Pinpoint the cell where the given text exists, returning its [X, Y] midpoint coordinate. 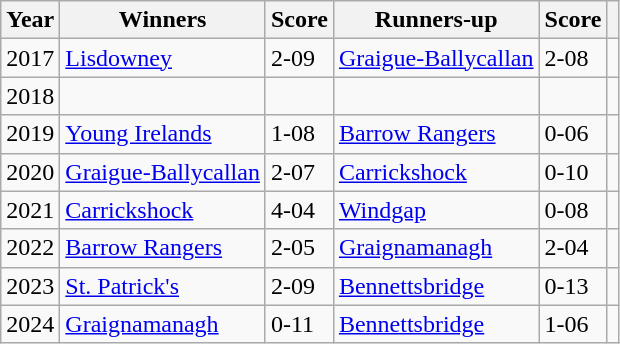
Lisdowney [163, 58]
0-08 [573, 210]
Young Irelands [163, 134]
0-13 [573, 286]
2024 [30, 324]
2021 [30, 210]
1-06 [573, 324]
2-04 [573, 248]
Year [30, 20]
St. Patrick's [163, 286]
Windgap [436, 210]
2017 [30, 58]
0-11 [299, 324]
2020 [30, 172]
0-10 [573, 172]
1-08 [299, 134]
2018 [30, 96]
2019 [30, 134]
0-06 [573, 134]
4-04 [299, 210]
2023 [30, 286]
Runners-up [436, 20]
2022 [30, 248]
2-05 [299, 248]
2-08 [573, 58]
2-07 [299, 172]
Winners [163, 20]
